Return (x, y) of the center of cell containing provided text 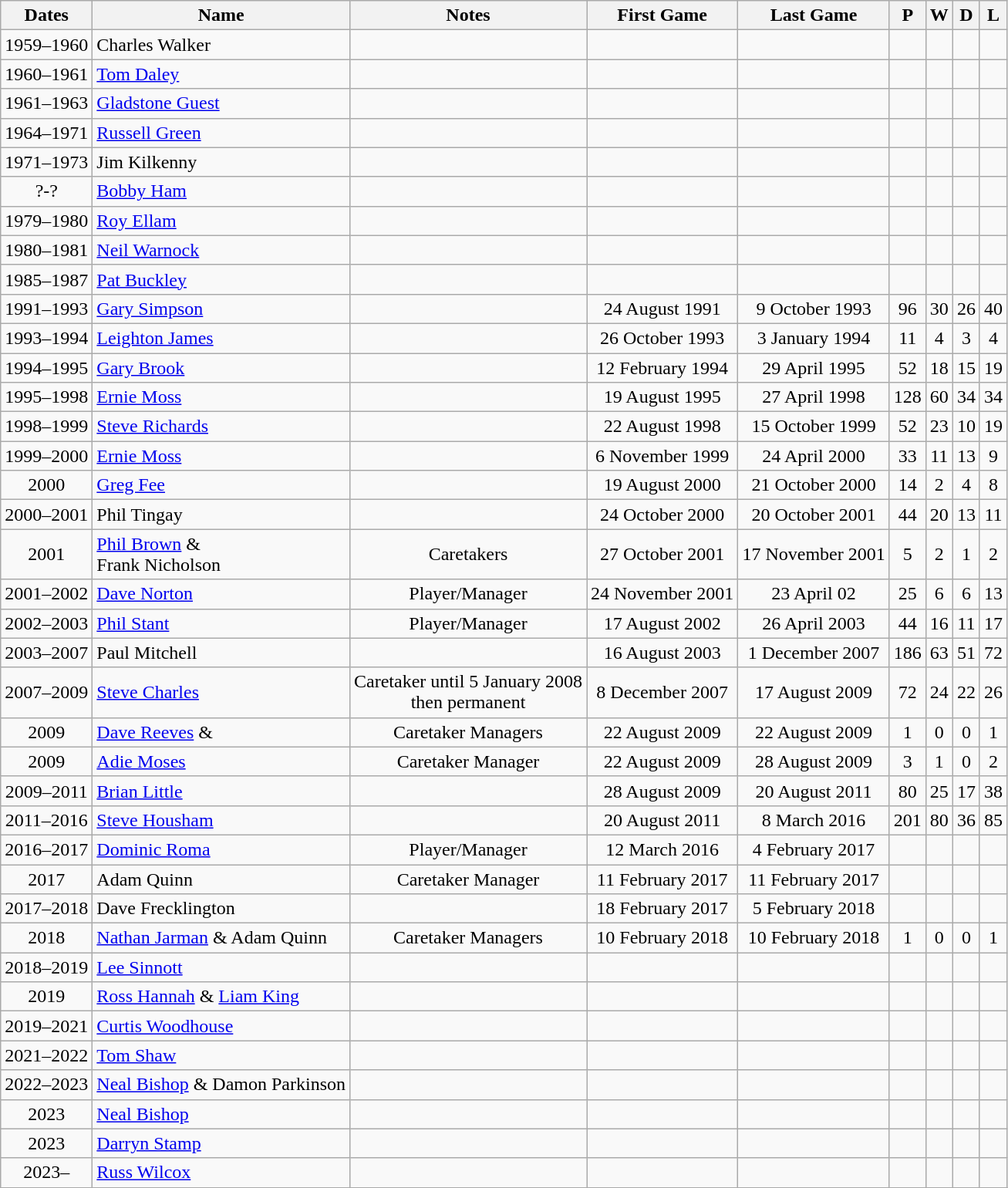
2000 (46, 485)
2003–2007 (46, 653)
128 (907, 397)
8 December 2007 (662, 693)
17 August 2002 (662, 623)
Nathan Jarman & Adam Quinn (221, 938)
Roy Ellam (221, 221)
2009–2011 (46, 791)
1998–1999 (46, 427)
Phil Brown & Frank Nicholson (221, 554)
1999–2000 (46, 456)
Bobby Ham (221, 191)
Charles Walker (221, 45)
Last Game (814, 15)
Russ Wilcox (221, 1173)
26 April 2003 (814, 623)
2007–2009 (46, 693)
1 December 2007 (814, 653)
Phil Stant (221, 623)
Dates (46, 15)
2017–2018 (46, 909)
Adie Moses (221, 761)
Caretaker until 5 January 2008then permanent (469, 693)
Darryn Stamp (221, 1143)
20 (939, 515)
Tom Shaw (221, 1055)
Notes (469, 15)
26 October 1993 (662, 338)
1964–1971 (46, 133)
D (966, 15)
15 (966, 368)
22 August 1998 (662, 427)
40 (993, 309)
2018–2019 (46, 967)
1993–1994 (46, 338)
Phil Tingay (221, 515)
20 October 2001 (814, 515)
?-? (46, 191)
201 (907, 820)
1995–1998 (46, 397)
9 (993, 456)
24 April 2000 (814, 456)
2016–2017 (46, 849)
Name (221, 15)
24 August 1991 (662, 309)
16 (939, 623)
Lee Sinnott (221, 967)
24 (939, 693)
23 (939, 427)
1961–1963 (46, 103)
19 August 1995 (662, 397)
2019 (46, 997)
5 February 2018 (814, 909)
Jim Kilkenny (221, 162)
19 August 2000 (662, 485)
24 November 2001 (662, 594)
24 October 2000 (662, 515)
2000–2001 (46, 515)
2017 (46, 879)
2018 (46, 938)
10 (966, 427)
5 (907, 554)
12 February 1994 (662, 368)
1979–1980 (46, 221)
1960–1961 (46, 74)
9 October 1993 (814, 309)
27 April 1998 (814, 397)
85 (993, 820)
23 April 02 (814, 594)
96 (907, 309)
186 (907, 653)
16 August 2003 (662, 653)
First Game (662, 15)
Gary Simpson (221, 309)
L (993, 15)
8 (993, 485)
3 January 1994 (814, 338)
2011–2016 (46, 820)
1959–1960 (46, 45)
12 March 2016 (662, 849)
Leighton James (221, 338)
63 (939, 653)
Neal Bishop & Damon Parkinson (221, 1085)
60 (939, 397)
36 (966, 820)
2021–2022 (46, 1055)
Dave Frecklington (221, 909)
30 (939, 309)
18 February 2017 (662, 909)
Tom Daley (221, 74)
1994–1995 (46, 368)
2001 (46, 554)
2001–2002 (46, 594)
P (907, 15)
21 October 2000 (814, 485)
38 (993, 791)
2002–2003 (46, 623)
1985–1987 (46, 279)
4 February 2017 (814, 849)
Adam Quinn (221, 879)
15 October 1999 (814, 427)
Pat Buckley (221, 279)
17 November 2001 (814, 554)
51 (966, 653)
Russell Green (221, 133)
14 (907, 485)
Dave Reeves & (221, 732)
Dominic Roma (221, 849)
Steve Richards (221, 427)
Paul Mitchell (221, 653)
2023– (46, 1173)
Neal Bishop (221, 1114)
17 August 2009 (814, 693)
W (939, 15)
Gary Brook (221, 368)
18 (939, 368)
22 (966, 693)
1991–1993 (46, 309)
29 April 1995 (814, 368)
Brian Little (221, 791)
Steve Housham (221, 820)
27 October 2001 (662, 554)
2022–2023 (46, 1085)
Curtis Woodhouse (221, 1026)
Dave Norton (221, 594)
33 (907, 456)
Ross Hannah & Liam King (221, 997)
1980–1981 (46, 250)
8 March 2016 (814, 820)
1971–1973 (46, 162)
2019–2021 (46, 1026)
Caretakers (469, 554)
Neil Warnock (221, 250)
6 November 1999 (662, 456)
Gladstone Guest (221, 103)
Greg Fee (221, 485)
Steve Charles (221, 693)
